Search for the cell housing the specified text and yield its [x, y] center coordinate. 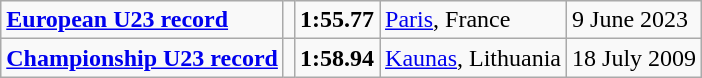
Paris, France [474, 20]
1:55.77 [336, 20]
Championship U23 record [142, 58]
9 June 2023 [634, 20]
18 July 2009 [634, 58]
Kaunas, Lithuania [474, 58]
1:58.94 [336, 58]
European U23 record [142, 20]
